From the cell containing the given text, extract its center point as (X, Y) coordinate. 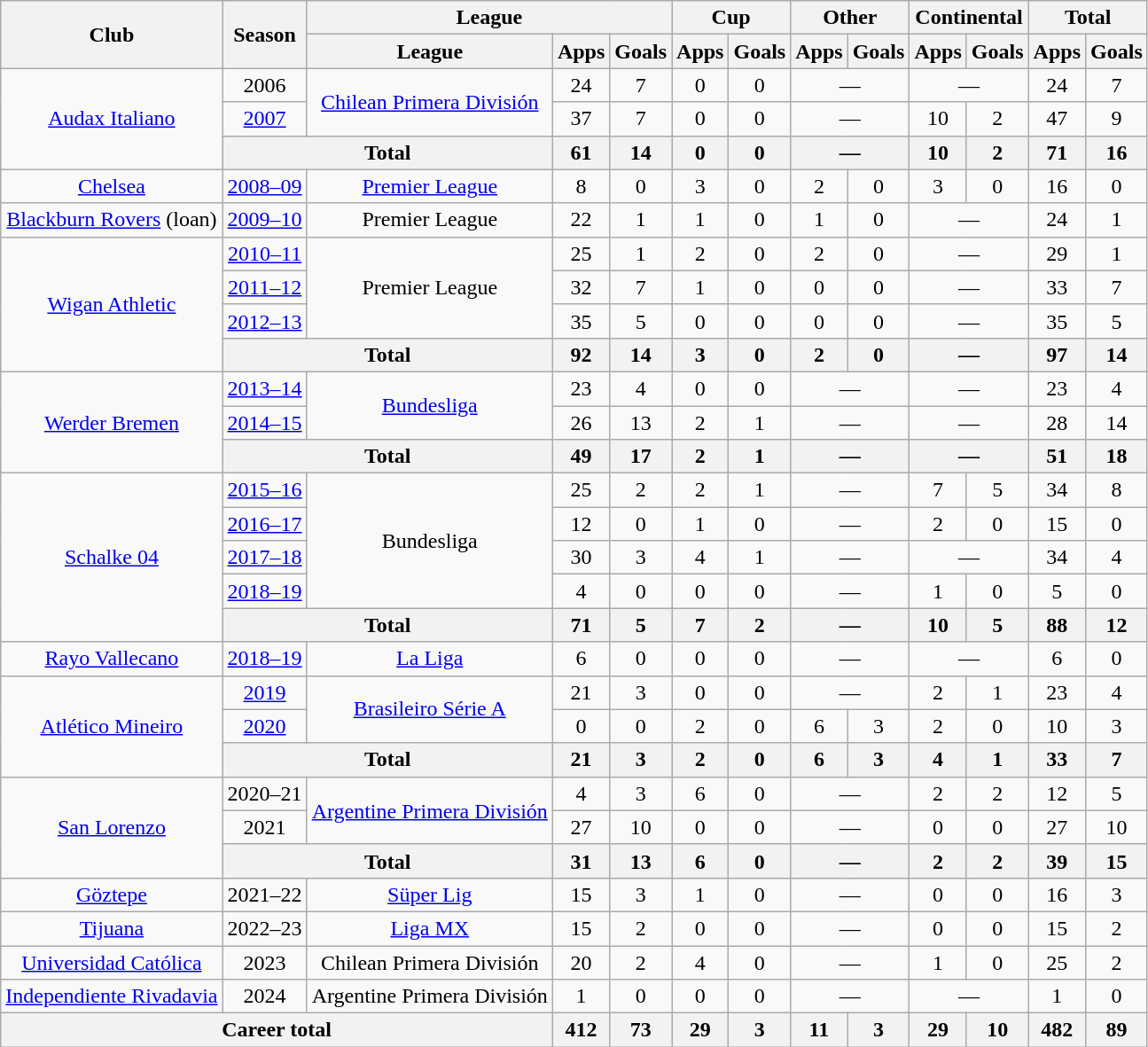
2017–18 (264, 558)
Rayo Vallecano (112, 659)
Universidad Católica (112, 962)
Brasileiro Série A (429, 709)
2020 (264, 726)
Tijuana (112, 928)
2006 (264, 85)
28 (1057, 423)
26 (581, 423)
Continental (969, 18)
2015–16 (264, 490)
2021–22 (264, 895)
9 (1117, 119)
Werder Bremen (112, 422)
Season (264, 35)
2020–21 (264, 793)
Club (112, 35)
412 (581, 1030)
2008–09 (264, 186)
Göztepe (112, 895)
2022–23 (264, 928)
Audax Italiano (112, 119)
2012–13 (264, 321)
Career total (277, 1030)
2024 (264, 996)
18 (1117, 457)
2007 (264, 119)
2021 (264, 827)
47 (1057, 119)
88 (1057, 625)
2011–12 (264, 287)
Süper Lig (429, 895)
11 (819, 1030)
39 (1057, 861)
31 (581, 861)
Blackburn Rovers (loan) (112, 220)
97 (1057, 355)
La Liga (429, 659)
32 (581, 287)
49 (581, 457)
17 (641, 457)
61 (581, 152)
Liga MX (429, 928)
2023 (264, 962)
22 (581, 220)
2013–14 (264, 388)
2019 (264, 692)
2016–17 (264, 524)
37 (581, 119)
2009–10 (264, 220)
Independiente Rivadavia (112, 996)
San Lorenzo (112, 827)
2010–11 (264, 254)
51 (1057, 457)
Schalke 04 (112, 558)
92 (581, 355)
Chelsea (112, 186)
Other (850, 18)
Atlético Mineiro (112, 726)
Wigan Athletic (112, 304)
73 (641, 1030)
482 (1057, 1030)
20 (581, 962)
Cup (731, 18)
89 (1117, 1030)
30 (581, 558)
2014–15 (264, 423)
